Output the [X, Y] coordinate of the center of the cell containing the given text.  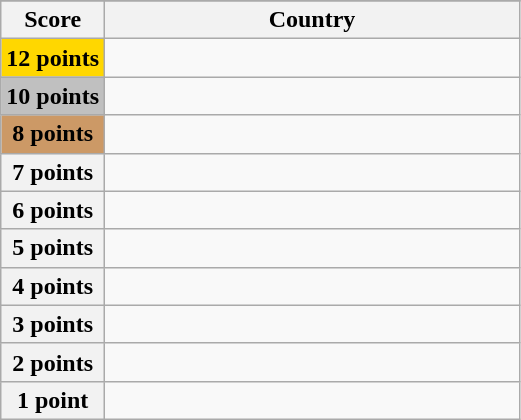
12 points [53, 58]
Score [53, 20]
3 points [53, 324]
2 points [53, 362]
Country [312, 20]
10 points [53, 96]
1 point [53, 400]
5 points [53, 248]
4 points [53, 286]
6 points [53, 210]
7 points [53, 172]
8 points [53, 134]
